Return the [X, Y] coordinate for the center point of the cell that contains the specified text.  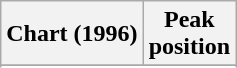
Chart (1996) [72, 34]
Peakposition [189, 34]
